Output the [x, y] coordinate of the center of the cell containing the given text.  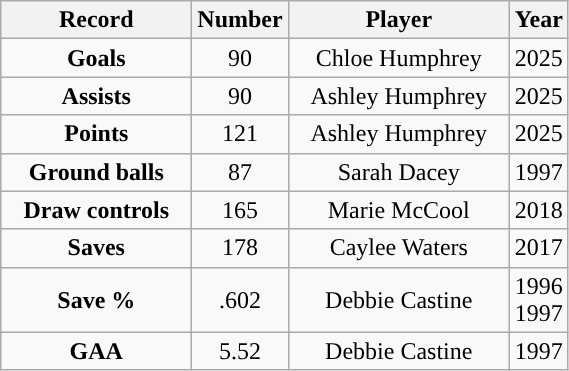
GAA [96, 351]
Saves [96, 248]
87 [240, 172]
Sarah Dacey [398, 172]
2017 [538, 248]
Player [398, 20]
Draw controls [96, 210]
Assists [96, 96]
5.52 [240, 351]
121 [240, 134]
Save % [96, 300]
19961997 [538, 300]
165 [240, 210]
Year [538, 20]
.602 [240, 300]
Chloe Humphrey [398, 58]
Record [96, 20]
178 [240, 248]
Marie McCool [398, 210]
Number [240, 20]
Points [96, 134]
2018 [538, 210]
Caylee Waters [398, 248]
Goals [96, 58]
Ground balls [96, 172]
